Scan for the cell matching the given text and deliver its [X, Y] coordinate at center. 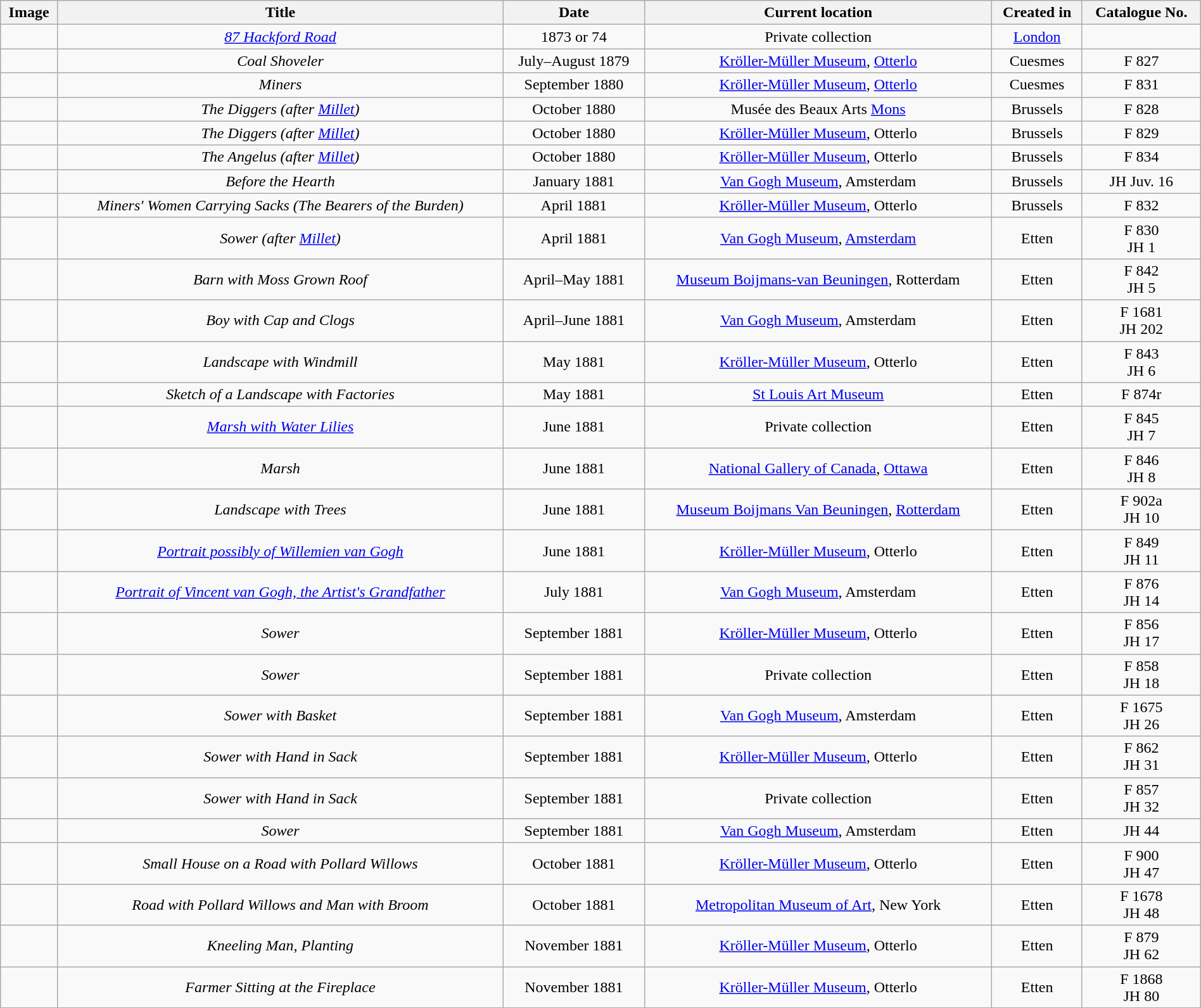
Barn with Moss Grown Roof [280, 279]
F 842JH 5 [1141, 279]
Title [280, 13]
F 856JH 17 [1141, 634]
F 1678JH 48 [1141, 905]
Kneeling Man, Planting [280, 945]
F 849JH 11 [1141, 551]
The Angelus (after Millet) [280, 157]
Marsh [280, 469]
F 879JH 62 [1141, 945]
Before the Hearth [280, 181]
Farmer Sitting at the Fireplace [280, 987]
F 832 [1141, 205]
Sower (after Millet) [280, 238]
July–August 1879 [574, 61]
JH 44 [1141, 831]
F 876JH 14 [1141, 592]
April–June 1881 [574, 321]
F 828 [1141, 109]
F 1868JH 80 [1141, 987]
Portrait of Vincent van Gogh, the Artist's Grandfather [280, 592]
Sower with Basket [280, 716]
Current location [818, 13]
St Louis Art Museum [818, 395]
F 845JH 7 [1141, 427]
Catalogue No. [1141, 13]
Miners [280, 85]
F 829 [1141, 133]
Image [29, 13]
F 846JH 8 [1141, 469]
Museum Boijmans-van Beuningen, Rotterdam [818, 279]
1873 or 74 [574, 37]
Marsh with Water Lilies [280, 427]
July 1881 [574, 592]
F 1681JH 202 [1141, 321]
F 834 [1141, 157]
F 902aJH 10 [1141, 509]
F 862JH 31 [1141, 756]
Date [574, 13]
F 857JH 32 [1141, 798]
Museum Boijmans Van Beuningen, Rotterdam [818, 509]
F 900JH 47 [1141, 863]
April–May 1881 [574, 279]
Miners' Women Carrying Sacks (The Bearers of the Burden) [280, 205]
F 827 [1141, 61]
Metropolitan Museum of Art, New York [818, 905]
September 1880 [574, 85]
F 830JH 1 [1141, 238]
Landscape with Trees [280, 509]
Musée des Beaux Arts Mons [818, 109]
Small House on a Road with Pollard Willows [280, 863]
JH Juv. 16 [1141, 181]
National Gallery of Canada, Ottawa [818, 469]
January 1881 [574, 181]
Road with Pollard Willows and Man with Broom [280, 905]
F 831 [1141, 85]
F 874r [1141, 395]
Sketch of a Landscape with Factories [280, 395]
Portrait possibly of Willemien van Gogh [280, 551]
Created in [1037, 13]
F 858JH 18 [1141, 674]
Boy with Cap and Clogs [280, 321]
F 1675JH 26 [1141, 716]
87 Hackford Road [280, 37]
Landscape with Windmill [280, 361]
London [1037, 37]
F 843JH 6 [1141, 361]
Coal Shoveler [280, 61]
